Find where the given text appears and provide that cell's center as (x, y) coordinate. 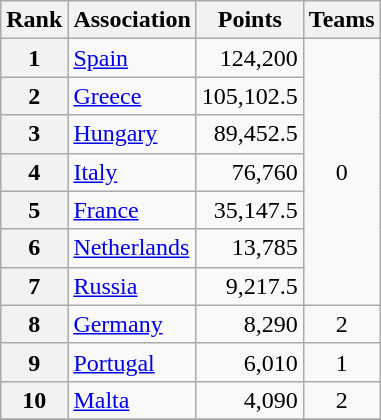
13,785 (250, 248)
4,090 (250, 400)
105,102.5 (250, 96)
124,200 (250, 58)
10 (34, 400)
35,147.5 (250, 210)
8,290 (250, 324)
Greece (132, 96)
89,452.5 (250, 134)
3 (34, 134)
Italy (132, 172)
Russia (132, 286)
Portugal (132, 362)
8 (34, 324)
Points (250, 20)
6,010 (250, 362)
Malta (132, 400)
Germany (132, 324)
0 (342, 172)
9,217.5 (250, 286)
7 (34, 286)
Netherlands (132, 248)
6 (34, 248)
Rank (34, 20)
4 (34, 172)
76,760 (250, 172)
Spain (132, 58)
France (132, 210)
5 (34, 210)
Teams (342, 20)
9 (34, 362)
Hungary (132, 134)
Association (132, 20)
